Return the [X, Y] coordinate for the center point of the cell that contains the specified text.  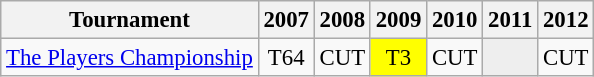
2012 [566, 20]
2011 [510, 20]
Tournament [130, 20]
2008 [342, 20]
2007 [286, 20]
2009 [398, 20]
The Players Championship [130, 58]
T64 [286, 58]
T3 [398, 58]
2010 [455, 20]
